Identify which cell holds the provided text, then report its (X, Y) central coordinate. 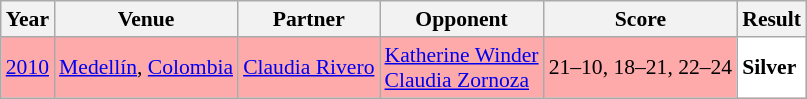
Year (28, 19)
Katherine Winder Claudia Zornoza (462, 68)
21–10, 18–21, 22–24 (641, 68)
Partner (308, 19)
Claudia Rivero (308, 68)
Medellín, Colombia (146, 68)
Venue (146, 19)
2010 (28, 68)
Score (641, 19)
Silver (772, 68)
Opponent (462, 19)
Result (772, 19)
